Return the (x, y) coordinate for the center point of the cell that contains the specified text.  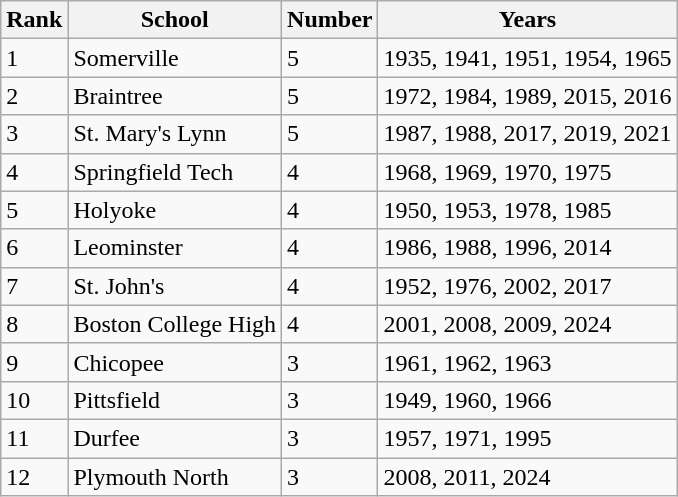
2008, 2011, 2024 (528, 477)
1968, 1969, 1970, 1975 (528, 172)
Pittsfield (175, 400)
St. John's (175, 286)
Springfield Tech (175, 172)
1950, 1953, 1978, 1985 (528, 210)
Chicopee (175, 362)
1972, 1984, 1989, 2015, 2016 (528, 96)
1952, 1976, 2002, 2017 (528, 286)
St. Mary's Lynn (175, 134)
Number (330, 20)
1 (34, 58)
Somerville (175, 58)
11 (34, 438)
10 (34, 400)
Years (528, 20)
Holyoke (175, 210)
1961, 1962, 1963 (528, 362)
1935, 1941, 1951, 1954, 1965 (528, 58)
School (175, 20)
Plymouth North (175, 477)
Braintree (175, 96)
1987, 1988, 2017, 2019, 2021 (528, 134)
Rank (34, 20)
12 (34, 477)
1957, 1971, 1995 (528, 438)
8 (34, 324)
7 (34, 286)
Durfee (175, 438)
6 (34, 248)
1949, 1960, 1966 (528, 400)
Boston College High (175, 324)
1986, 1988, 1996, 2014 (528, 248)
2 (34, 96)
2001, 2008, 2009, 2024 (528, 324)
9 (34, 362)
Leominster (175, 248)
